Identify which cell holds the provided text, then report its [x, y] central coordinate. 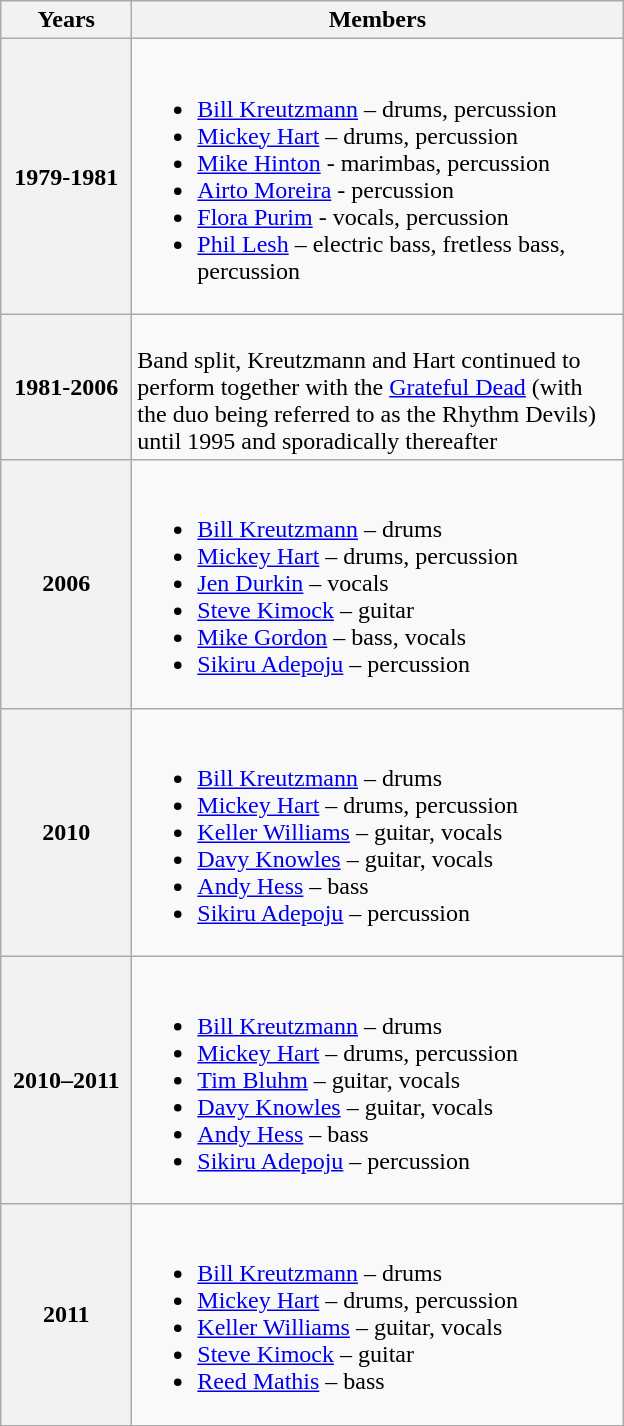
2010 [66, 832]
1979-1981 [66, 176]
Years [66, 20]
2010–2011 [66, 1080]
2011 [66, 1314]
2006 [66, 584]
Bill Kreutzmann – drumsMickey Hart – drums, percussionKeller Williams – guitar, vocalsSteve Kimock – guitarReed Mathis – bass [378, 1314]
Members [378, 20]
1981-2006 [66, 387]
Bill Kreutzmann – drumsMickey Hart – drums, percussionJen Durkin – vocalsSteve Kimock – guitarMike Gordon – bass, vocalsSikiru Adepoju – percussion [378, 584]
